Output the (x, y) coordinate of the center of the cell containing the given text.  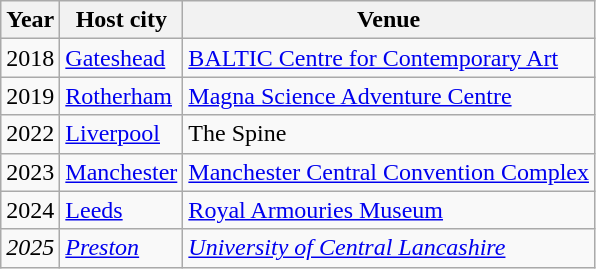
Royal Armouries Museum (389, 210)
Year (30, 20)
The Spine (389, 134)
2018 (30, 58)
BALTIC Centre for Contemporary Art (389, 58)
University of Central Lancashire (389, 248)
2023 (30, 172)
Host city (122, 20)
2025 (30, 248)
Magna Science Adventure Centre (389, 96)
Preston (122, 248)
Rotherham (122, 96)
Gateshead (122, 58)
Venue (389, 20)
Manchester Central Convention Complex (389, 172)
2019 (30, 96)
2024 (30, 210)
Manchester (122, 172)
Liverpool (122, 134)
Leeds (122, 210)
2022 (30, 134)
